Provide the [X, Y] coordinate of the cell's center where the given text is located.  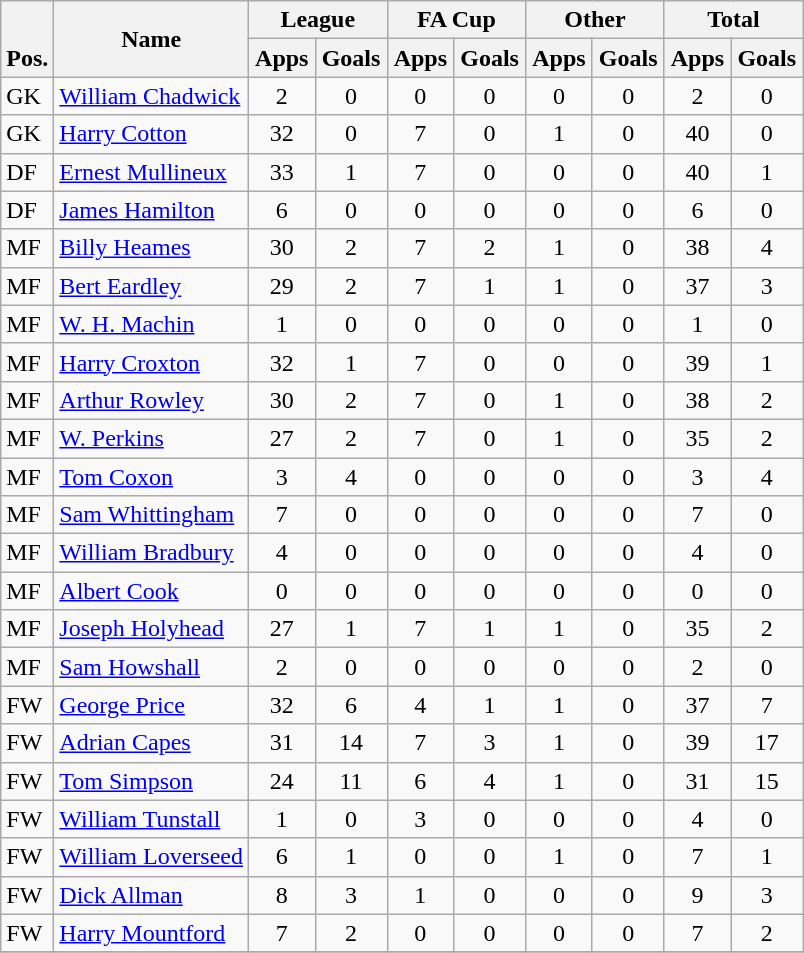
James Hamilton [152, 210]
W. Perkins [152, 438]
Sam Whittingham [152, 515]
Harry Cotton [152, 134]
Harry Croxton [152, 362]
Arthur Rowley [152, 400]
29 [282, 286]
William Chadwick [152, 96]
Pos. [28, 39]
William Loverseed [152, 857]
9 [698, 895]
Albert Cook [152, 591]
Harry Mountford [152, 933]
Tom Simpson [152, 781]
33 [282, 172]
Adrian Capes [152, 743]
Other [596, 20]
League [318, 20]
Joseph Holyhead [152, 629]
William Tunstall [152, 819]
Ernest Mullineux [152, 172]
14 [351, 743]
W. H. Machin [152, 324]
Billy Heames [152, 248]
17 [767, 743]
Total [734, 20]
Tom Coxon [152, 477]
Sam Howshall [152, 667]
Dick Allman [152, 895]
William Bradbury [152, 553]
8 [282, 895]
15 [767, 781]
Name [152, 39]
George Price [152, 705]
FA Cup [456, 20]
Bert Eardley [152, 286]
24 [282, 781]
11 [351, 781]
